From the cell containing the given text, extract its center point as (X, Y) coordinate. 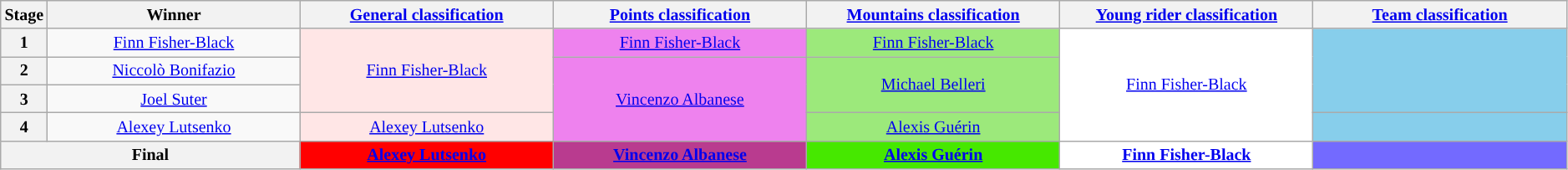
Young rider classification (1186, 15)
1 (24, 44)
Mountains classification (934, 15)
Joel Suter (174, 99)
Winner (174, 15)
2 (24, 70)
General classification (426, 15)
4 (24, 127)
Niccolò Bonifazio (174, 70)
Stage (24, 15)
Points classification (680, 15)
3 (24, 99)
Final (150, 154)
Michael Belleri (934, 85)
Team classification (1440, 15)
